Determine the (X, Y) coordinate at the center of the cell enclosing the given text.  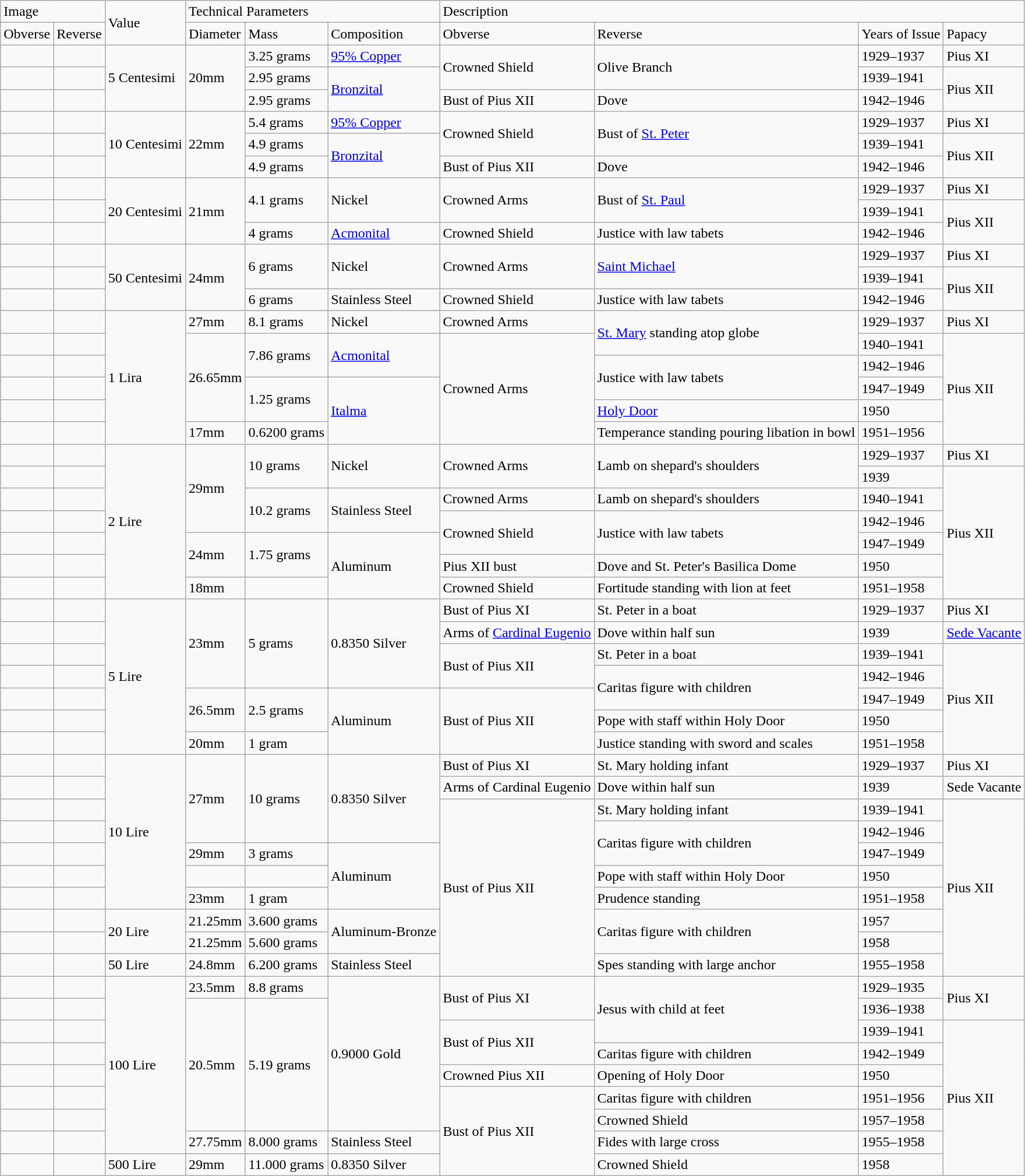
8.000 grams (287, 1142)
5 Lire (145, 676)
Opening of Holy Door (726, 1076)
2.5 grams (287, 710)
Aluminum-Bronze (384, 931)
0.9000 Gold (384, 1054)
1942–1949 (901, 1054)
Fides with large cross (726, 1142)
24.8mm (215, 965)
26.65mm (215, 377)
Papacy (984, 34)
1936–1938 (901, 1009)
2 Lire (145, 521)
21mm (215, 211)
22mm (215, 144)
Pius XII bust (517, 566)
26.5mm (215, 710)
Years of Issue (901, 34)
1.75 grams (287, 555)
Fortitude standing with lion at feet (726, 588)
Value (145, 23)
1957 (901, 920)
23.5mm (215, 987)
Temperance standing pouring libation in bowl (726, 433)
4 grams (287, 233)
Bust of St. Paul (726, 200)
1929–1935 (901, 987)
500 Lire (145, 1164)
Jesus with child at feet (726, 1009)
Holy Door (726, 411)
5.19 grams (287, 1065)
Saint Michael (726, 266)
Diameter (215, 34)
11.000 grams (287, 1164)
50 Centesimi (145, 277)
50 Lire (145, 965)
1957–1958 (901, 1120)
Technical Parameters (313, 12)
5 grams (287, 643)
5 Centesimi (145, 78)
Image (52, 12)
Crowned Pius XII (517, 1076)
17mm (215, 433)
4.1 grams (287, 200)
20 Lire (145, 931)
3 grams (287, 854)
5.600 grams (287, 942)
Description (732, 12)
18mm (215, 588)
1.25 grams (287, 400)
Olive Branch (726, 67)
Prudence standing (726, 898)
3.600 grams (287, 920)
3.25 grams (287, 56)
Dove and St. Peter's Basilica Dome (726, 566)
0.6200 grams (287, 433)
10 Centesimi (145, 144)
Justice standing with sword and scales (726, 743)
20.5mm (215, 1065)
10 Lire (145, 832)
Composition (384, 34)
6.200 grams (287, 965)
Spes standing with large anchor (726, 965)
10.2 grams (287, 510)
20 Centesimi (145, 211)
1 Lira (145, 377)
27.75mm (215, 1142)
100 Lire (145, 1065)
8.8 grams (287, 987)
Mass (287, 34)
St. Mary standing atop globe (726, 333)
7.86 grams (287, 355)
8.1 grams (287, 322)
Bust of St. Peter (726, 133)
Italma (384, 411)
5.4 grams (287, 122)
